Return (X, Y) of the center of cell containing provided text 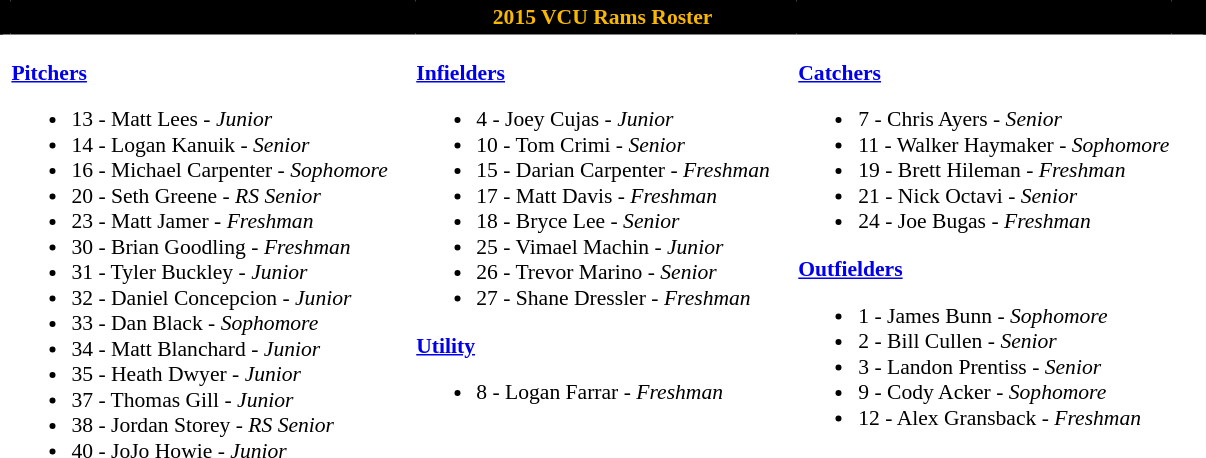
2015 VCU Rams Roster (603, 18)
